Determine the (x, y) coordinate at the center of the cell enclosing the given text.  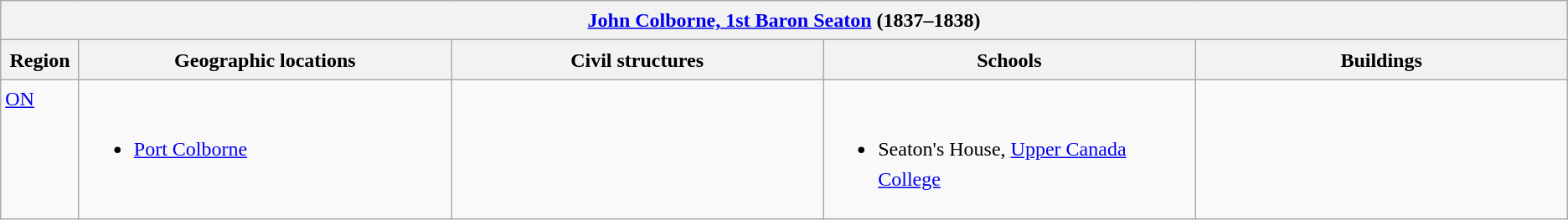
Schools (1009, 60)
John Colborne, 1st Baron Seaton (1837–1838) (784, 20)
Seaton's House, Upper Canada College (1009, 149)
Buildings (1381, 60)
Region (40, 60)
Port Colborne (265, 149)
ON (40, 149)
Civil structures (637, 60)
Geographic locations (265, 60)
